For the text-containing cell, return its midpoint in [X, Y] coordinate format. 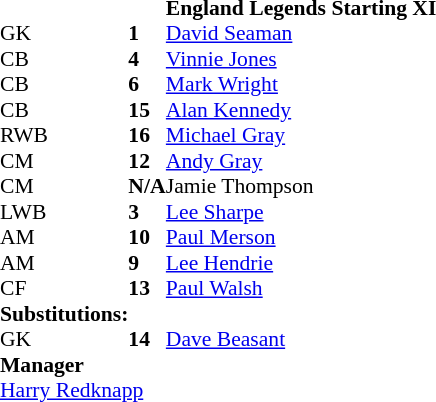
Mark Wright [301, 85]
14 [147, 339]
Paul Merson [301, 237]
CF [64, 289]
Substitutions: [64, 314]
12 [147, 161]
Michael Gray [301, 135]
Andy Gray [301, 161]
10 [147, 237]
16 [147, 135]
Alan Kennedy [301, 110]
15 [147, 110]
Manager [64, 365]
David Seaman [301, 33]
6 [147, 85]
LWB [64, 212]
N/A [147, 187]
9 [147, 263]
RWB [64, 135]
13 [147, 289]
Vinnie Jones [301, 59]
3 [147, 212]
Lee Hendrie [301, 263]
4 [147, 59]
1 [147, 33]
Dave Beasant [301, 339]
Lee Sharpe [301, 212]
Jamie Thompson [301, 187]
Paul Walsh [301, 289]
